Determine the [x, y] coordinate at the center of the cell enclosing the given text.  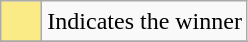
Indicates the winner [145, 22]
